Detect which cell encompasses the target text, then output its [x, y] center coordinate. 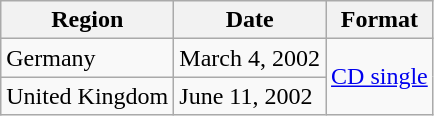
June 11, 2002 [250, 96]
Region [88, 20]
United Kingdom [88, 96]
Germany [88, 58]
CD single [380, 77]
March 4, 2002 [250, 58]
Date [250, 20]
Format [380, 20]
